Pinpoint the cell where the given text exists, returning its (X, Y) midpoint coordinate. 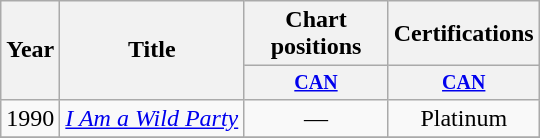
Chart positions (316, 34)
— (316, 118)
I Am a Wild Party (152, 118)
1990 (30, 118)
Platinum (464, 118)
Year (30, 50)
Certifications (464, 34)
Title (152, 50)
